Determine the (X, Y) coordinate at the center of the cell enclosing the given text.  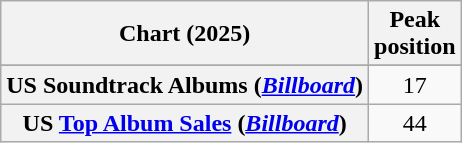
44 (415, 123)
Chart (2025) (185, 34)
US Top Album Sales (Billboard) (185, 123)
17 (415, 85)
US Soundtrack Albums (Billboard) (185, 85)
Peakposition (415, 34)
